Search for the cell housing the specified text and yield its [x, y] center coordinate. 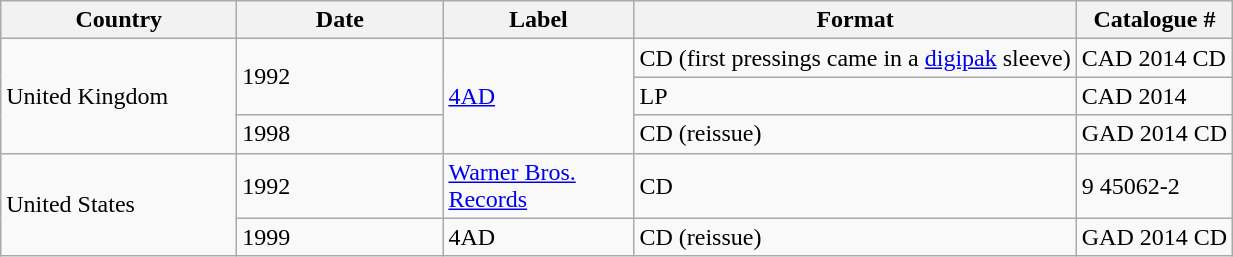
Warner Bros. Records [538, 186]
LP [855, 96]
1998 [340, 134]
9 45062-2 [1154, 186]
United States [119, 204]
CAD 2014 [1154, 96]
Date [340, 20]
CAD 2014 CD [1154, 58]
United Kingdom [119, 96]
CD [855, 186]
Label [538, 20]
Catalogue # [1154, 20]
1999 [340, 237]
Format [855, 20]
CD (first pressings came in a digipak sleeve) [855, 58]
Country [119, 20]
